Search for the cell housing the specified text and yield its [x, y] center coordinate. 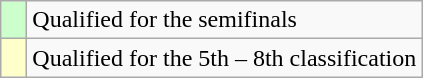
Qualified for the 5th – 8th classification [224, 58]
Qualified for the semifinals [224, 20]
